Provide the (x, y) coordinate of the cell's center where the given text is located.  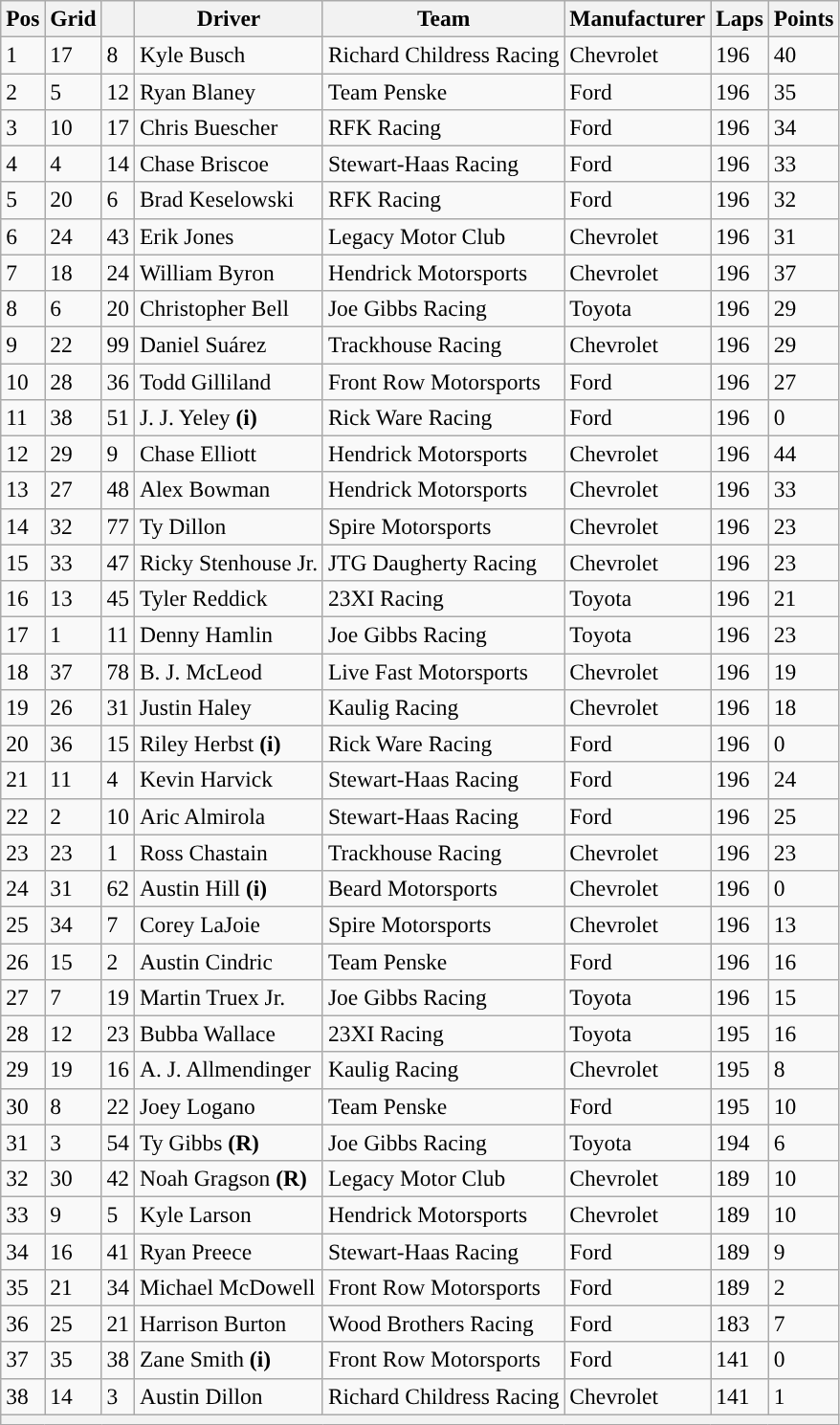
Manufacturer (637, 18)
William Byron (228, 273)
Wood Brothers Racing (443, 1324)
Noah Gragson (R) (228, 1178)
Live Fast Motorsports (443, 671)
Denny Hamlin (228, 635)
78 (118, 671)
Erik Jones (228, 236)
Kevin Harvick (228, 780)
45 (118, 598)
Ross Chastain (228, 853)
47 (118, 563)
Martin Truex Jr. (228, 997)
Chase Briscoe (228, 164)
Ty Dillon (228, 526)
Zane Smith (i) (228, 1360)
J. J. Yeley (i) (228, 417)
Ryan Preece (228, 1251)
JTG Daugherty Racing (443, 563)
Austin Hill (i) (228, 888)
42 (118, 1178)
Michael McDowell (228, 1287)
Daniel Suárez (228, 345)
Corey LaJoie (228, 924)
Brad Keselowski (228, 200)
Beard Motorsports (443, 888)
Tyler Reddick (228, 598)
Bubba Wallace (228, 1034)
Kyle Busch (228, 55)
Driver (228, 18)
Joey Logano (228, 1106)
Laps (741, 18)
Aric Almirola (228, 816)
Austin Dillon (228, 1396)
77 (118, 526)
Ryan Blaney (228, 91)
43 (118, 236)
Team (443, 18)
51 (118, 417)
Christopher Bell (228, 308)
Riley Herbst (i) (228, 744)
62 (118, 888)
Points (804, 18)
Ty Gibbs (R) (228, 1143)
Grid (73, 18)
54 (118, 1143)
Austin Cindric (228, 961)
Chase Elliott (228, 454)
Justin Haley (228, 707)
Pos (23, 18)
99 (118, 345)
194 (741, 1143)
41 (118, 1251)
183 (741, 1324)
Chris Buescher (228, 127)
40 (804, 55)
44 (804, 454)
Ricky Stenhouse Jr. (228, 563)
A. J. Allmendinger (228, 1070)
B. J. McLeod (228, 671)
Harrison Burton (228, 1324)
Alex Bowman (228, 490)
Todd Gilliland (228, 381)
48 (118, 490)
Kyle Larson (228, 1214)
